Detect which cell encompasses the target text, then output its [X, Y] center coordinate. 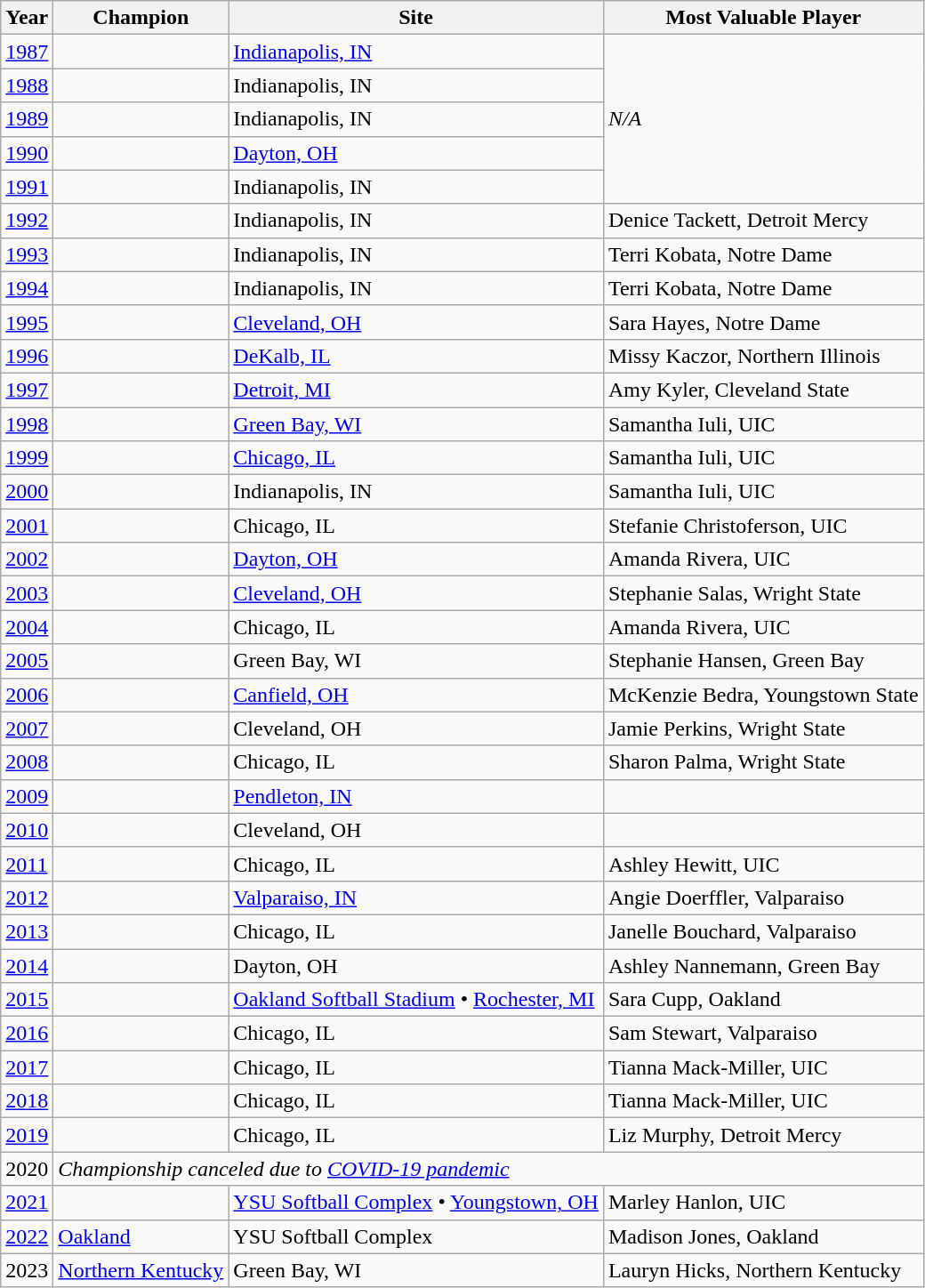
Stephanie Hansen, Green Bay [763, 661]
Liz Murphy, Detroit Mercy [763, 1135]
Sam Stewart, Valparaiso [763, 1034]
2011 [27, 864]
1995 [27, 322]
2023 [27, 1270]
DeKalb, IL [416, 356]
2008 [27, 762]
1989 [27, 119]
Stefanie Christoferson, UIC [763, 526]
2009 [27, 796]
1991 [27, 187]
2002 [27, 559]
Sara Hayes, Notre Dame [763, 322]
2017 [27, 1067]
2004 [27, 627]
Marley Hanlon, UIC [763, 1203]
1988 [27, 85]
Detroit, MI [416, 390]
1994 [27, 288]
Jamie Perkins, Wright State [763, 729]
2018 [27, 1101]
1993 [27, 254]
YSU Softball Complex • Youngstown, OH [416, 1203]
2005 [27, 661]
2006 [27, 695]
Year [27, 18]
Janelle Bouchard, Valparaiso [763, 931]
2007 [27, 729]
2003 [27, 593]
1999 [27, 458]
Denice Tackett, Detroit Mercy [763, 221]
2019 [27, 1135]
1990 [27, 153]
Northern Kentucky [141, 1270]
Stephanie Salas, Wright State [763, 593]
Madison Jones, Oakland [763, 1236]
1987 [27, 52]
2014 [27, 965]
Championship canceled due to COVID-19 pandemic [488, 1169]
Missy Kaczor, Northern Illinois [763, 356]
Lauryn Hicks, Northern Kentucky [763, 1270]
Valparaiso, IN [416, 898]
Sharon Palma, Wright State [763, 762]
Champion [141, 18]
Oakland [141, 1236]
2000 [27, 492]
1998 [27, 424]
Oakland Softball Stadium • Rochester, MI [416, 1000]
1996 [27, 356]
2021 [27, 1203]
YSU Softball Complex [416, 1236]
Pendleton, IN [416, 796]
N/A [763, 119]
2010 [27, 830]
2022 [27, 1236]
Ashley Hewitt, UIC [763, 864]
2020 [27, 1169]
1997 [27, 390]
Canfield, OH [416, 695]
2015 [27, 1000]
2013 [27, 931]
Angie Doerffler, Valparaiso [763, 898]
2012 [27, 898]
2016 [27, 1034]
Most Valuable Player [763, 18]
1992 [27, 221]
Ashley Nannemann, Green Bay [763, 965]
Site [416, 18]
McKenzie Bedra, Youngstown State [763, 695]
2001 [27, 526]
Amy Kyler, Cleveland State [763, 390]
Sara Cupp, Oakland [763, 1000]
